From the cell containing the given text, extract its center point as (x, y) coordinate. 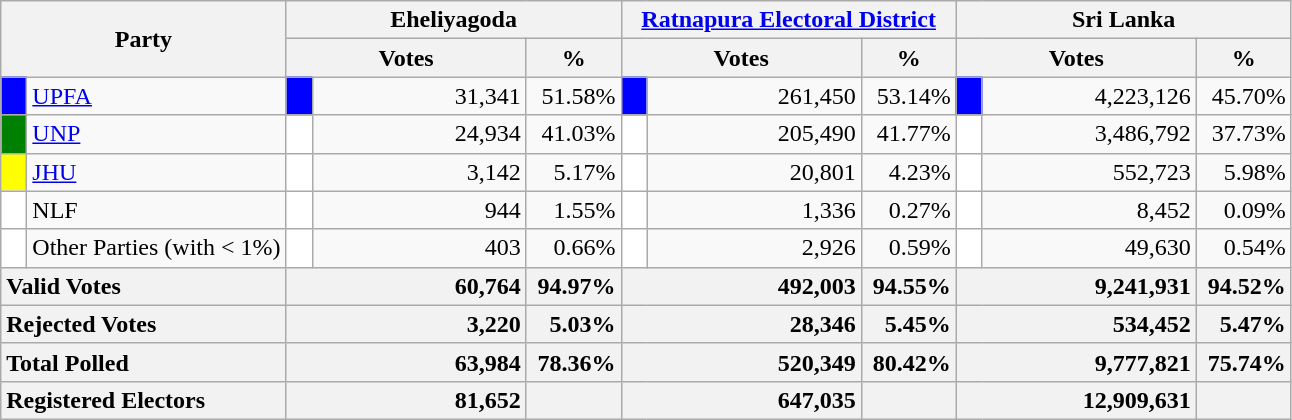
81,652 (406, 400)
NLF (156, 210)
520,349 (741, 362)
5.17% (574, 172)
63,984 (406, 362)
94.52% (1244, 286)
3,220 (406, 324)
41.03% (574, 134)
0.09% (1244, 210)
0.54% (1244, 248)
78.36% (574, 362)
51.58% (574, 96)
Eheliyagoda (454, 20)
Sri Lanka (1124, 20)
41.77% (908, 134)
Rejected Votes (144, 324)
UPFA (156, 96)
JHU (156, 172)
0.59% (908, 248)
Ratnapura Electoral District (788, 20)
5.47% (1244, 324)
3,486,792 (1089, 134)
45.70% (1244, 96)
31,341 (419, 96)
4,223,126 (1089, 96)
UNP (156, 134)
9,777,821 (1076, 362)
5.03% (574, 324)
3,142 (419, 172)
20,801 (754, 172)
28,346 (741, 324)
49,630 (1089, 248)
552,723 (1089, 172)
492,003 (741, 286)
Other Parties (with < 1%) (156, 248)
Registered Electors (144, 400)
0.66% (574, 248)
944 (419, 210)
9,241,931 (1076, 286)
1.55% (574, 210)
5.98% (1244, 172)
12,909,631 (1076, 400)
0.27% (908, 210)
205,490 (754, 134)
80.42% (908, 362)
75.74% (1244, 362)
60,764 (406, 286)
8,452 (1089, 210)
1,336 (754, 210)
261,450 (754, 96)
5.45% (908, 324)
534,452 (1076, 324)
647,035 (741, 400)
24,934 (419, 134)
403 (419, 248)
Party (144, 39)
94.97% (574, 286)
2,926 (754, 248)
94.55% (908, 286)
4.23% (908, 172)
53.14% (908, 96)
Total Polled (144, 362)
Valid Votes (144, 286)
37.73% (1244, 134)
